Return the [X, Y] coordinate for the center point of the cell that contains the specified text.  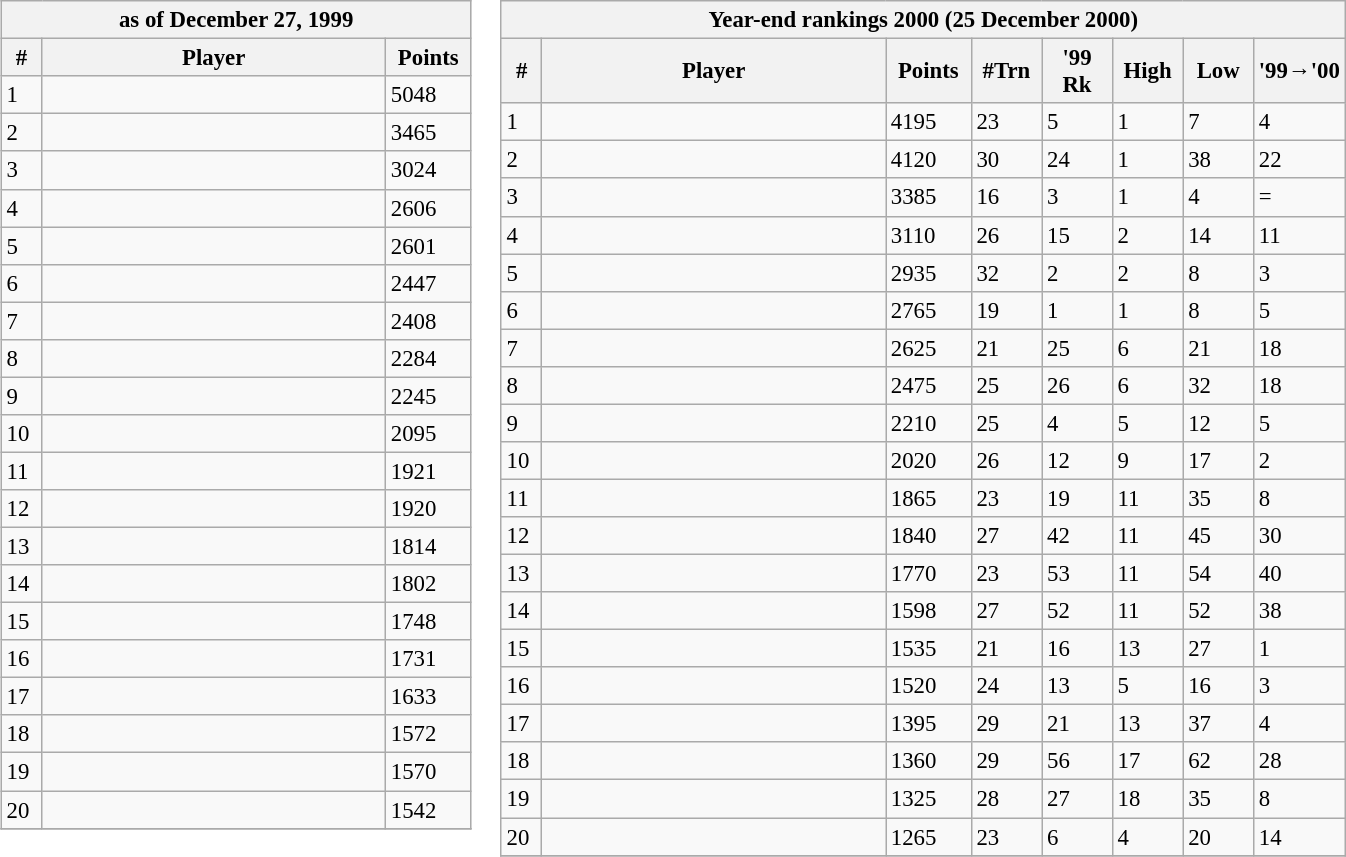
#Trn [1006, 72]
22 [1299, 160]
1748 [428, 622]
1731 [428, 659]
1360 [929, 761]
2606 [428, 208]
2245 [428, 396]
1865 [929, 498]
Low [1218, 72]
'99 Rk [1078, 72]
1770 [929, 573]
1920 [428, 509]
2935 [929, 273]
42 [1078, 536]
High [1148, 72]
1840 [929, 536]
5048 [428, 95]
as of December 27, 1999 [236, 20]
37 [1218, 724]
40 [1299, 573]
2284 [428, 358]
45 [1218, 536]
2601 [428, 246]
2447 [428, 283]
53 [1078, 573]
1265 [929, 837]
Year-end rankings 2000 (25 December 2000) [923, 20]
1572 [428, 734]
2625 [929, 348]
'99→'00 [1299, 72]
= [1299, 197]
2210 [929, 423]
1395 [929, 724]
56 [1078, 761]
4120 [929, 160]
2765 [929, 310]
1633 [428, 697]
1802 [428, 584]
2095 [428, 434]
54 [1218, 573]
2020 [929, 461]
1535 [929, 649]
1325 [929, 799]
2408 [428, 321]
1570 [428, 772]
1520 [929, 686]
1598 [929, 611]
1542 [428, 809]
62 [1218, 761]
3465 [428, 133]
4195 [929, 122]
1921 [428, 471]
3110 [929, 235]
2475 [929, 385]
3024 [428, 170]
1814 [428, 546]
3385 [929, 197]
